Provide the (X, Y) coordinate of the cell's center where the given text is located.  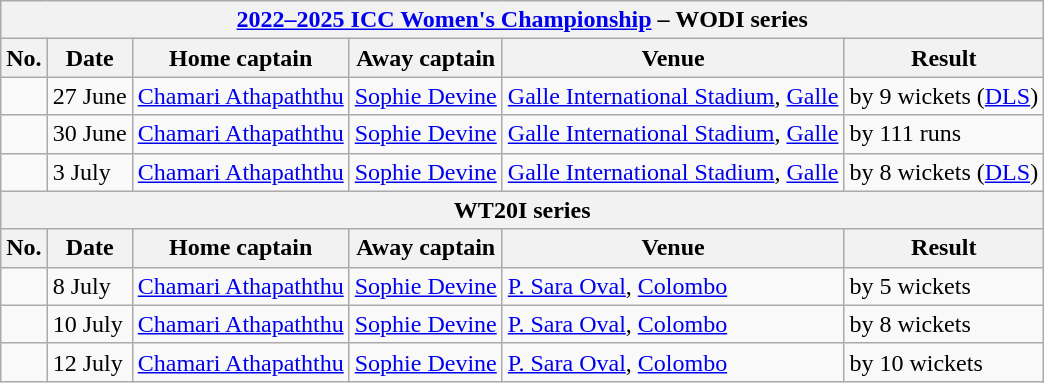
2022–2025 ICC Women's Championship – WODI series (522, 20)
12 July (90, 362)
by 8 wickets (944, 324)
27 June (90, 96)
by 8 wickets (DLS) (944, 172)
by 111 runs (944, 134)
by 9 wickets (DLS) (944, 96)
30 June (90, 134)
WT20I series (522, 210)
by 10 wickets (944, 362)
10 July (90, 324)
8 July (90, 286)
by 5 wickets (944, 286)
3 July (90, 172)
